Locate the cell with the specified text and output its [x, y] center coordinate. 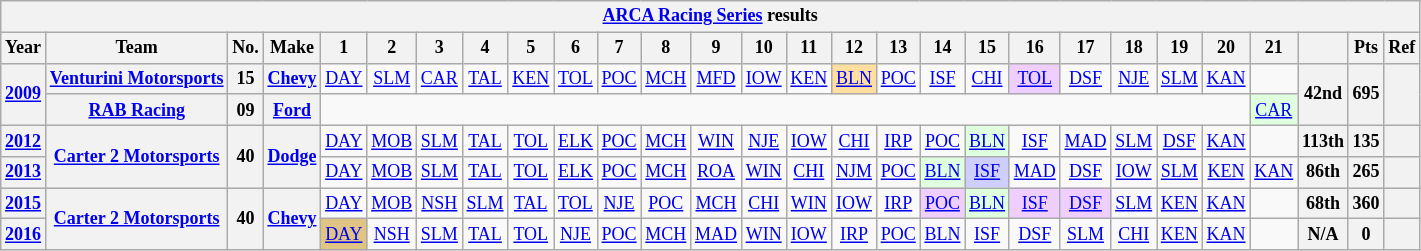
7 [619, 48]
2009 [24, 94]
2 [392, 48]
Ref [1402, 48]
10 [764, 48]
2012 [24, 140]
68th [1324, 204]
Year [24, 48]
2015 [24, 204]
6 [576, 48]
ROA [716, 172]
2013 [24, 172]
14 [942, 48]
265 [1366, 172]
113th [1324, 140]
RAB Racing [136, 110]
11 [809, 48]
9 [716, 48]
16 [1034, 48]
135 [1366, 140]
12 [854, 48]
Make [292, 48]
No. [246, 48]
19 [1179, 48]
3 [440, 48]
0 [1366, 234]
Venturini Motorsports [136, 78]
86th [1324, 172]
N/A [1324, 234]
1 [344, 48]
MFD [716, 78]
360 [1366, 204]
20 [1226, 48]
Dodge [292, 156]
42nd [1324, 94]
21 [1274, 48]
NJM [854, 172]
17 [1086, 48]
4 [485, 48]
Ford [292, 110]
09 [246, 110]
18 [1134, 48]
13 [898, 48]
Pts [1366, 48]
8 [666, 48]
5 [531, 48]
Team [136, 48]
ARCA Racing Series results [710, 16]
695 [1366, 94]
2016 [24, 234]
